Provide the (X, Y) coordinate of the cell's center where the given text is located.  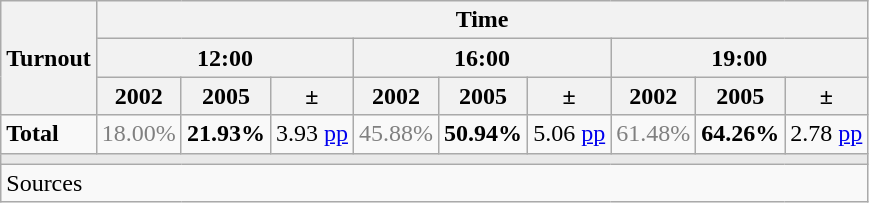
18.00% (138, 134)
64.26% (740, 134)
12:00 (224, 58)
45.88% (396, 134)
16:00 (482, 58)
Time (482, 20)
Turnout (49, 58)
61.48% (654, 134)
21.93% (226, 134)
5.06 pp (570, 134)
3.93 pp (312, 134)
50.94% (484, 134)
2.78 pp (826, 134)
Sources (434, 183)
Total (49, 134)
19:00 (740, 58)
